Return (X, Y) of the center of cell containing provided text 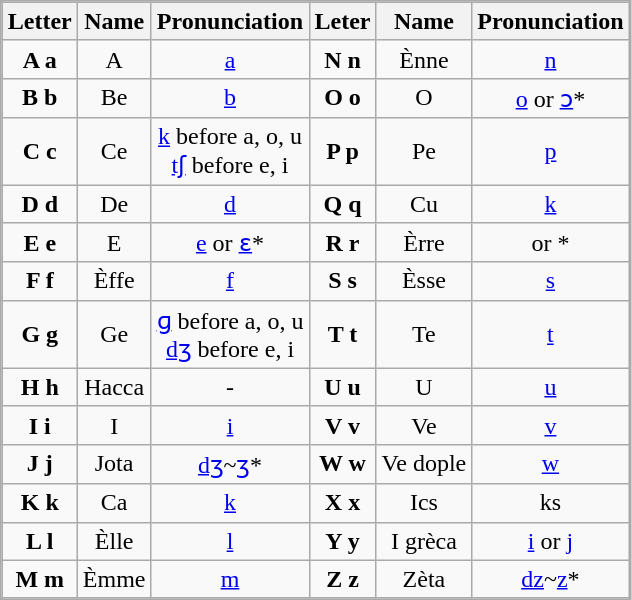
Cu (424, 203)
D d (40, 203)
O o (342, 98)
P p (342, 152)
Pe (424, 152)
v (550, 425)
Ve (424, 425)
B b (40, 98)
i or j (550, 541)
I (114, 425)
M m (40, 579)
b (230, 98)
a (230, 59)
Jota (114, 464)
Ve dople (424, 464)
T t (342, 334)
ks (550, 503)
Be (114, 98)
V v (342, 425)
A a (40, 59)
dʒ~ʒ* (230, 464)
d (230, 203)
Leter (342, 21)
Ics (424, 503)
N n (342, 59)
Z z (342, 579)
J j (40, 464)
Ge (114, 334)
w (550, 464)
Y y (342, 541)
dz~z* (550, 579)
l (230, 541)
E (114, 243)
s (550, 281)
E e (40, 243)
t (550, 334)
Ènne (424, 59)
X x (342, 503)
I i (40, 425)
k before a, o, utʃ before e, i (230, 152)
W w (342, 464)
K k (40, 503)
Ce (114, 152)
I grèca (424, 541)
R r (342, 243)
ɡ before a, o, udʒ before e, i (230, 334)
F f (40, 281)
L l (40, 541)
i (230, 425)
- (230, 387)
Èsse (424, 281)
Èffe (114, 281)
Ca (114, 503)
Èrre (424, 243)
A (114, 59)
U (424, 387)
U u (342, 387)
Èlle (114, 541)
Èmme (114, 579)
H h (40, 387)
o or ɔ* (550, 98)
p (550, 152)
m (230, 579)
Letter (40, 21)
or * (550, 243)
n (550, 59)
De (114, 203)
Te (424, 334)
Q q (342, 203)
S s (342, 281)
Hacca (114, 387)
u (550, 387)
e or ɛ* (230, 243)
G g (40, 334)
f (230, 281)
Zèta (424, 579)
C c (40, 152)
O (424, 98)
